Scan for the cell matching the given text and deliver its [X, Y] coordinate at center. 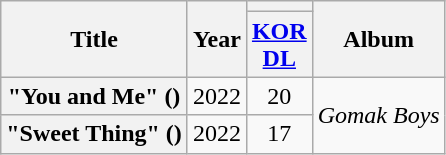
17 [279, 134]
Year [216, 39]
KORDL [279, 44]
"You and Me" () [94, 96]
Gomak Boys [378, 115]
Album [378, 39]
20 [279, 96]
"Sweet Thing" () [94, 134]
Title [94, 39]
